Extract the (x, y) coordinate from the center of the cell holding the provided text.  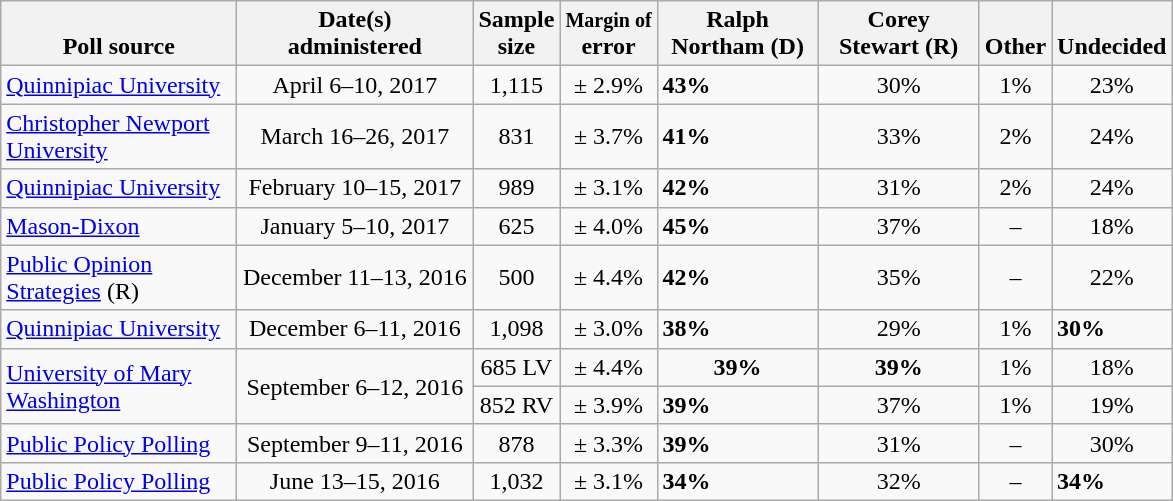
June 13–15, 2016 (355, 481)
February 10–15, 2017 (355, 188)
± 2.9% (608, 85)
± 3.3% (608, 443)
December 11–13, 2016 (355, 278)
500 (516, 278)
± 4.0% (608, 226)
878 (516, 443)
35% (898, 278)
41% (738, 136)
± 3.9% (608, 405)
March 16–26, 2017 (355, 136)
± 3.7% (608, 136)
1,098 (516, 329)
23% (1112, 85)
45% (738, 226)
852 RV (516, 405)
April 6–10, 2017 (355, 85)
Public Opinion Strategies (R) (119, 278)
University of Mary Washington (119, 386)
Mason-Dixon (119, 226)
September 9–11, 2016 (355, 443)
Date(s)administered (355, 34)
831 (516, 136)
1,115 (516, 85)
989 (516, 188)
29% (898, 329)
January 5–10, 2017 (355, 226)
19% (1112, 405)
33% (898, 136)
38% (738, 329)
Christopher Newport University (119, 136)
Samplesize (516, 34)
625 (516, 226)
Other (1015, 34)
CoreyStewart (R) (898, 34)
Poll source (119, 34)
± 3.0% (608, 329)
685 LV (516, 367)
43% (738, 85)
1,032 (516, 481)
December 6–11, 2016 (355, 329)
Margin oferror (608, 34)
32% (898, 481)
22% (1112, 278)
RalphNortham (D) (738, 34)
September 6–12, 2016 (355, 386)
Undecided (1112, 34)
